Capture the cell that displays the provided text and extract its [X, Y] central coordinate. 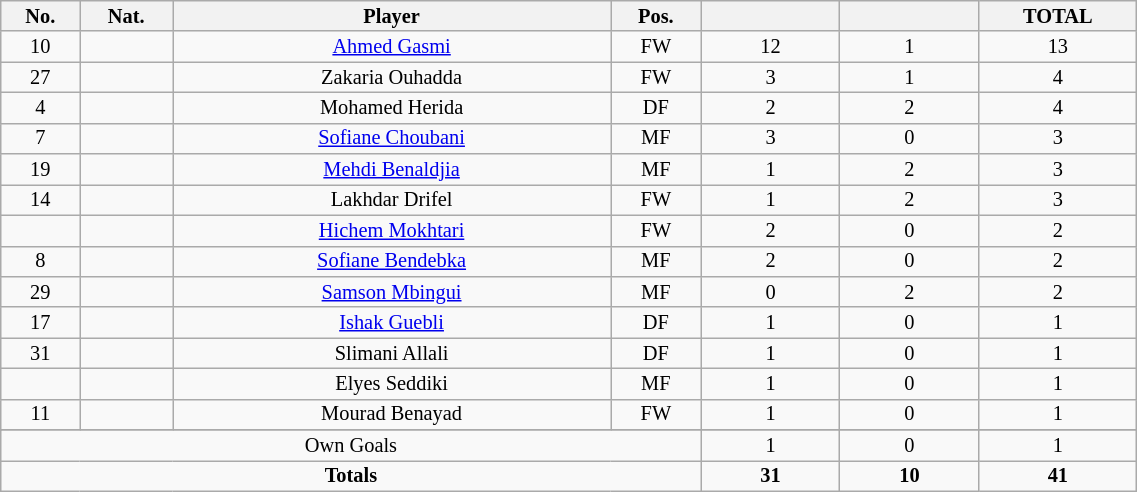
Mohamed Herida [392, 108]
No. [40, 16]
TOTAL [1058, 16]
Samson Mbingui [392, 292]
Totals [351, 476]
Elyes Seddiki [392, 384]
13 [1058, 46]
Zakaria Ouhadda [392, 78]
Player [392, 16]
Hichem Mokhtari [392, 230]
11 [40, 414]
Pos. [656, 16]
Nat. [126, 16]
Sofiane Bendebka [392, 262]
17 [40, 322]
41 [1058, 476]
27 [40, 78]
Sofiane Choubani [392, 138]
29 [40, 292]
Mourad Benayad [392, 414]
Ahmed Gasmi [392, 46]
Mehdi Benaldjia [392, 170]
19 [40, 170]
7 [40, 138]
Own Goals [351, 446]
Lakhdar Drifel [392, 200]
Slimani Allali [392, 354]
12 [770, 46]
Ishak Guebli [392, 322]
14 [40, 200]
8 [40, 262]
